Determine the [X, Y] coordinate at the center of the cell enclosing the given text.  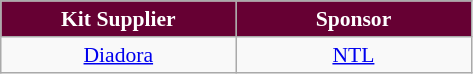
Kit Supplier [118, 19]
Sponsor [354, 19]
NTL [354, 55]
Diadora [118, 55]
